Identify which cell holds the provided text, then report its (X, Y) central coordinate. 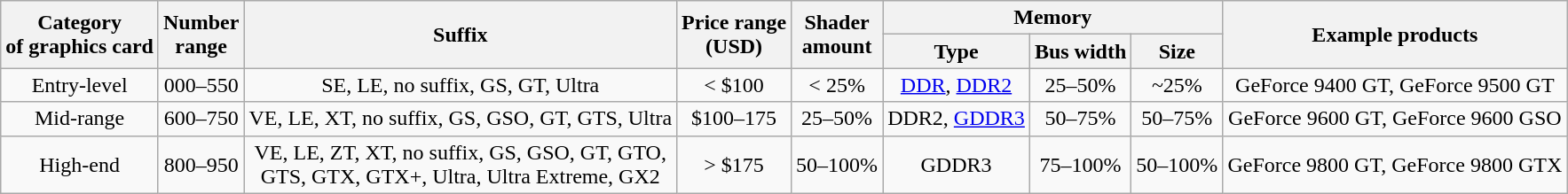
Example products (1395, 35)
GeForce 9800 GT, GeForce 9800 GTX (1395, 165)
75–100% (1080, 165)
Price range(USD) (735, 35)
High-end (80, 165)
Shaderamount (838, 35)
Mid-range (80, 119)
Suffix (461, 35)
GeForce 9400 GT, GeForce 9500 GT (1395, 85)
Memory (1052, 18)
Numberrange (201, 35)
DDR, DDR2 (957, 85)
SE, LE, no suffix, GS, GT, Ultra (461, 85)
000–550 (201, 85)
< $100 (735, 85)
Bus width (1080, 51)
GeForce 9600 GT, GeForce 9600 GSO (1395, 119)
Entry-level (80, 85)
~25% (1177, 85)
Categoryof graphics card (80, 35)
< 25% (838, 85)
Type (957, 51)
VE, LE, ZT, XT, no suffix, GS, GSO, GT, GTO,GTS, GTX, GTX+, Ultra, Ultra Extreme, GX2 (461, 165)
$100–175 (735, 119)
Size (1177, 51)
800–950 (201, 165)
600–750 (201, 119)
> $175 (735, 165)
DDR2, GDDR3 (957, 119)
VE, LE, XT, no suffix, GS, GSO, GT, GTS, Ultra (461, 119)
GDDR3 (957, 165)
